Detect which cell encompasses the target text, then output its [x, y] center coordinate. 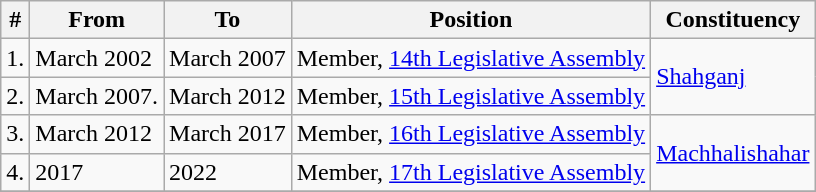
2. [16, 96]
Constituency [733, 20]
Shahganj [733, 77]
1. [16, 58]
March 2017 [228, 134]
3. [16, 134]
Position [470, 20]
March 2007. [97, 96]
4. [16, 172]
2017 [97, 172]
# [16, 20]
Member, 15th Legislative Assembly [470, 96]
From [97, 20]
Member, 17th Legislative Assembly [470, 172]
March 2002 [97, 58]
2022 [228, 172]
Member, 14th Legislative Assembly [470, 58]
Machhalishahar [733, 153]
To [228, 20]
Member, 16th Legislative Assembly [470, 134]
March 2007 [228, 58]
